Scan for the cell matching the given text and deliver its [x, y] coordinate at center. 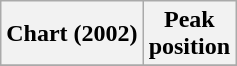
Peakposition [189, 34]
Chart (2002) [72, 34]
